Provide the [x, y] coordinate of the cell's center where the given text is located.  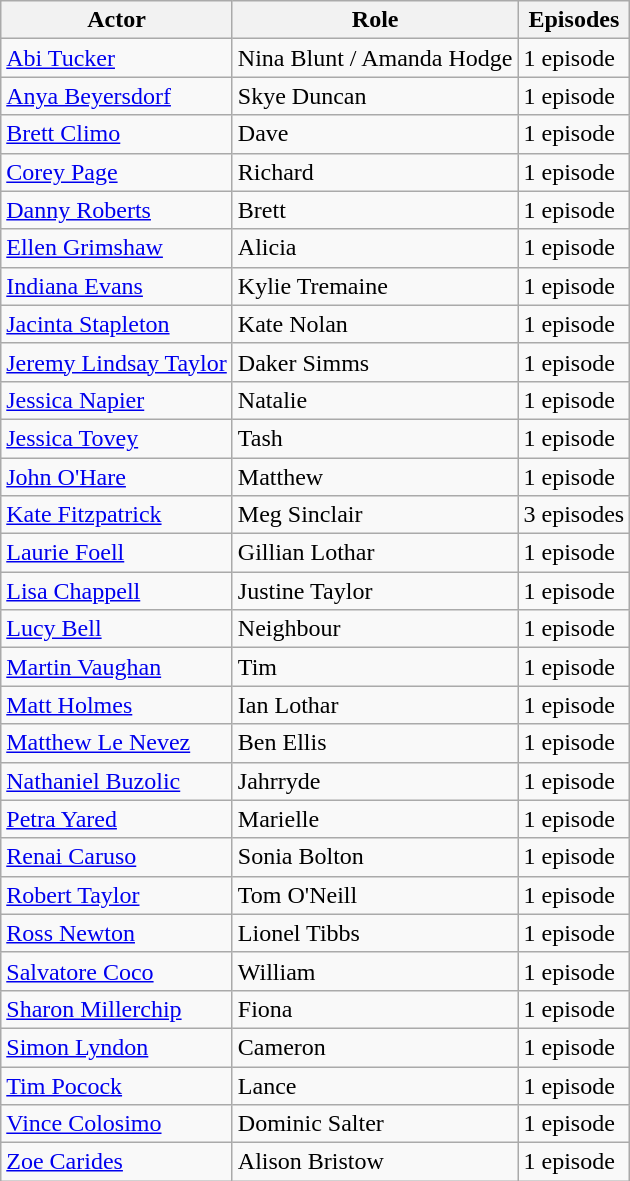
Martin Vaughan [117, 667]
Sonia Bolton [375, 857]
Dave [375, 134]
Indiana Evans [117, 286]
Ben Ellis [375, 743]
Nathaniel Buzolic [117, 781]
Tash [375, 438]
Salvatore Coco [117, 971]
Dominic Salter [375, 1124]
Matthew Le Nevez [117, 743]
Meg Sinclair [375, 515]
Lionel Tibbs [375, 933]
Justine Taylor [375, 591]
Vince Colosimo [117, 1124]
Tim Pocock [117, 1085]
Fiona [375, 1009]
Jeremy Lindsay Taylor [117, 362]
Lisa Chappell [117, 591]
Natalie [375, 400]
Skye Duncan [375, 96]
Lucy Bell [117, 629]
Alison Bristow [375, 1162]
Renai Caruso [117, 857]
Brett Climo [117, 134]
Ian Lothar [375, 705]
Robert Taylor [117, 895]
Marielle [375, 819]
Brett [375, 210]
Jahrryde [375, 781]
William [375, 971]
Cameron [375, 1047]
Tim [375, 667]
Episodes [574, 20]
Jessica Napier [117, 400]
Danny Roberts [117, 210]
Petra Yared [117, 819]
Jessica Tovey [117, 438]
Matt Holmes [117, 705]
Zoe Carides [117, 1162]
3 episodes [574, 515]
Richard [375, 172]
Lance [375, 1085]
Alicia [375, 248]
Matthew [375, 477]
Abi Tucker [117, 58]
Neighbour [375, 629]
Simon Lyndon [117, 1047]
Nina Blunt / Amanda Hodge [375, 58]
Gillian Lothar [375, 553]
Jacinta Stapleton [117, 324]
Corey Page [117, 172]
Anya Beyersdorf [117, 96]
Actor [117, 20]
Kylie Tremaine [375, 286]
John O'Hare [117, 477]
Laurie Foell [117, 553]
Kate Fitzpatrick [117, 515]
Daker Simms [375, 362]
Role [375, 20]
Ross Newton [117, 933]
Sharon Millerchip [117, 1009]
Ellen Grimshaw [117, 248]
Tom O'Neill [375, 895]
Kate Nolan [375, 324]
